Pinpoint the cell where the given text exists, returning its (X, Y) midpoint coordinate. 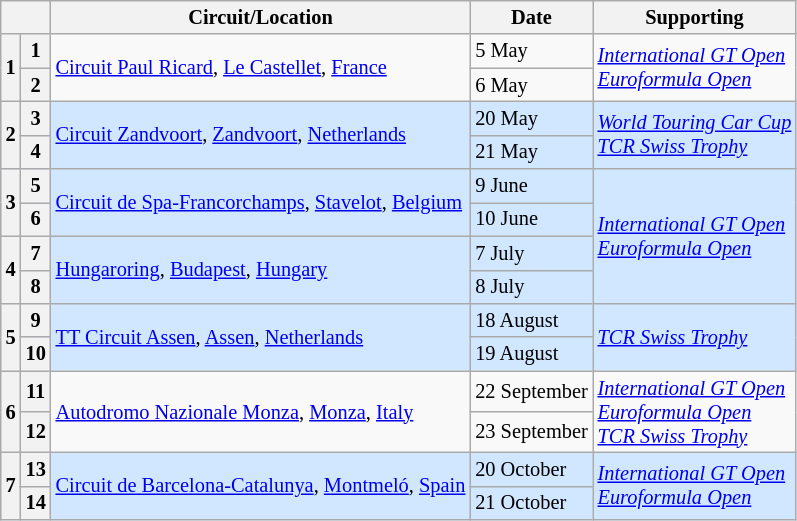
World Touring Car Cup TCR Swiss Trophy (695, 134)
Circuit Zandvoort, Zandvoort, Netherlands (261, 134)
22 September (531, 392)
TT Circuit Assen, Assen, Netherlands (261, 336)
23 September (531, 432)
9 (36, 320)
Hungaroring, Budapest, Hungary (261, 270)
Circuit de Barcelona-Catalunya, Montmeló, Spain (261, 486)
14 (36, 503)
Circuit/Location (261, 17)
10 (36, 354)
5 May (531, 51)
8 July (531, 287)
19 August (531, 354)
21 October (531, 503)
18 August (531, 320)
10 June (531, 219)
Date (531, 17)
International GT OpenEuroformula OpenTCR Swiss Trophy (695, 412)
Supporting (695, 17)
7 July (531, 253)
21 May (531, 152)
Autodromo Nazionale Monza, Monza, Italy (261, 412)
20 October (531, 469)
9 June (531, 186)
20 May (531, 118)
Circuit Paul Ricard, Le Castellet, France (261, 68)
6 May (531, 85)
Circuit de Spa-Francorchamps, Stavelot, Belgium (261, 202)
8 (36, 287)
13 (36, 469)
12 (36, 432)
11 (36, 392)
TCR Swiss Trophy (695, 336)
